Capture the cell that displays the provided text and extract its [X, Y] central coordinate. 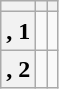
, 2 [18, 69]
, 1 [18, 31]
